Detect which cell encompasses the target text, then output its (X, Y) center coordinate. 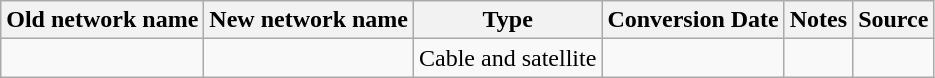
Conversion Date (693, 20)
Cable and satellite (508, 58)
Notes (818, 20)
New network name (309, 20)
Source (894, 20)
Type (508, 20)
Old network name (102, 20)
